Extract the (x, y) coordinate from the center of the cell holding the provided text.  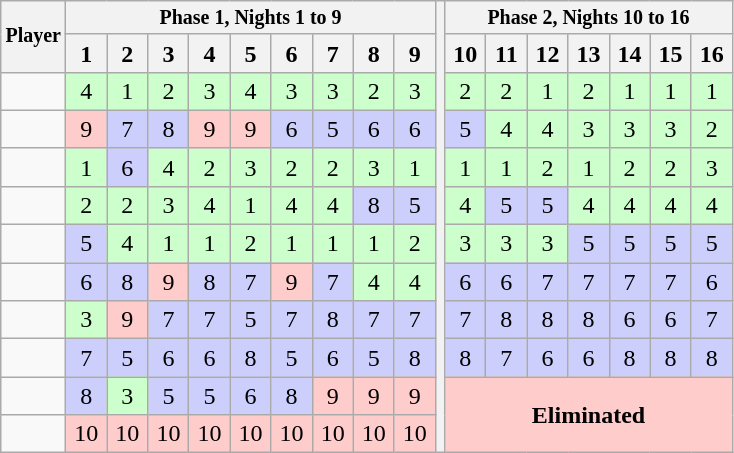
14 (630, 53)
Eliminated (588, 415)
12 (548, 53)
11 (506, 53)
15 (670, 53)
16 (712, 53)
13 (588, 53)
Phase 1, Nights 1 to 9 (251, 18)
Phase 2, Nights 10 to 16 (588, 18)
Player (34, 37)
